For the text-containing cell, return its midpoint in [X, Y] coordinate format. 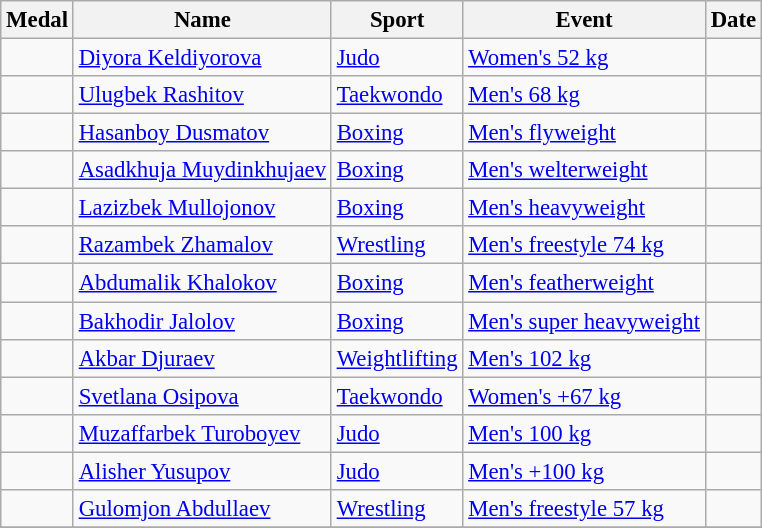
Diyora Keldiyorova [202, 58]
Men's 100 kg [584, 433]
Bakhodir Jalolov [202, 321]
Asadkhuja Muydinkhujaev [202, 170]
Men's freestyle 57 kg [584, 509]
Akbar Djuraev [202, 358]
Gulomjon Abdullaev [202, 509]
Men's welterweight [584, 170]
Men's freestyle 74 kg [584, 245]
Men's super heavyweight [584, 321]
Hasanboy Dusmatov [202, 133]
Men's heavyweight [584, 208]
Men's flyweight [584, 133]
Svetlana Osipova [202, 396]
Men's 68 kg [584, 95]
Women's +67 kg [584, 396]
Men's 102 kg [584, 358]
Men's featherweight [584, 283]
Muzaffarbek Turoboyev [202, 433]
Women's 52 kg [584, 58]
Event [584, 20]
Date [733, 20]
Razambek Zhamalov [202, 245]
Alisher Yusupov [202, 471]
Medal [38, 20]
Lazizbek Mullojonov [202, 208]
Abdumalik Khalokov [202, 283]
Ulugbek Rashitov [202, 95]
Men's +100 kg [584, 471]
Sport [397, 20]
Name [202, 20]
Weightlifting [397, 358]
